Locate the cell with the specified text and output its (x, y) center coordinate. 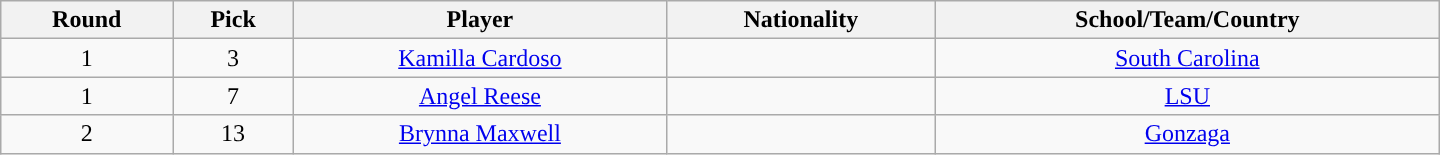
2 (87, 134)
South Carolina (1187, 58)
7 (234, 96)
Nationality (800, 20)
13 (234, 134)
Gonzaga (1187, 134)
Brynna Maxwell (480, 134)
Kamilla Cardoso (480, 58)
Player (480, 20)
Pick (234, 20)
LSU (1187, 96)
Round (87, 20)
School/Team/Country (1187, 20)
3 (234, 58)
Angel Reese (480, 96)
